Return (X, Y) of the center of cell containing provided text 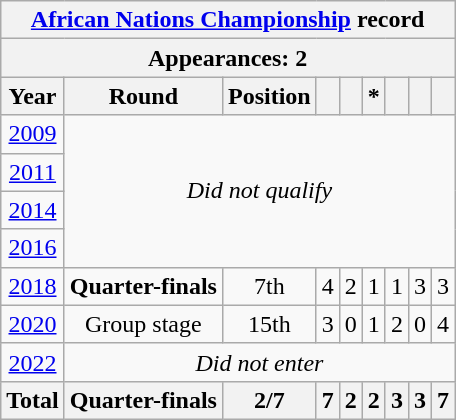
2018 (33, 286)
Round (143, 96)
Appearances: 2 (228, 58)
15th (269, 324)
2009 (33, 134)
Position (269, 96)
* (374, 96)
Did not enter (259, 362)
African Nations Championship record (228, 20)
2016 (33, 248)
Year (33, 96)
Group stage (143, 324)
2011 (33, 172)
2022 (33, 362)
2/7 (269, 400)
2014 (33, 210)
Total (33, 400)
Did not qualify (259, 191)
7th (269, 286)
2020 (33, 324)
